Identify which cell holds the provided text, then report its (X, Y) central coordinate. 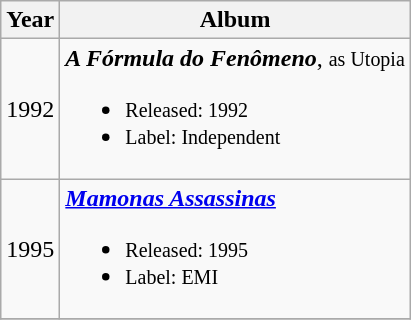
Album (236, 20)
1995 (30, 249)
1992 (30, 109)
A Fórmula do Fenômeno, as UtopiaReleased: 1992Label: Independent (236, 109)
Mamonas AssassinasReleased: 1995Label: EMI (236, 249)
Year (30, 20)
